Output the [X, Y] coordinate of the center of the cell containing the given text.  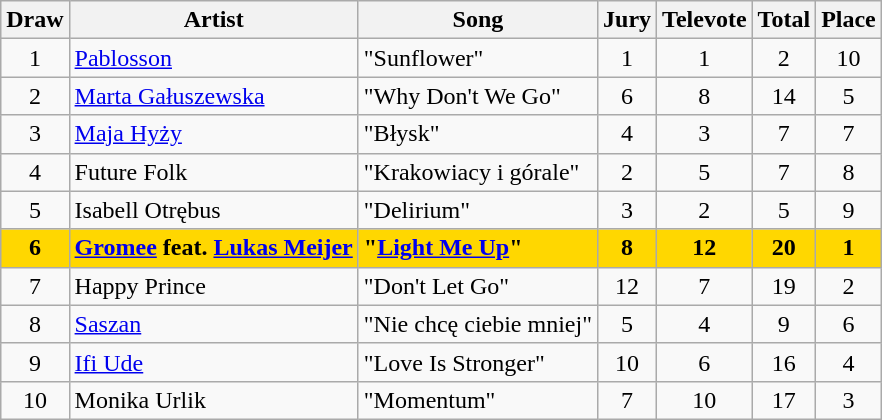
17 [784, 400]
"Momentum" [478, 400]
19 [784, 286]
"Nie chcę ciebie mniej" [478, 324]
16 [784, 362]
Ifi Ude [214, 362]
Televote [704, 20]
Place [849, 20]
Pablosson [214, 58]
"Love Is Stronger" [478, 362]
Total [784, 20]
"Sunflower" [478, 58]
Maja Hyży [214, 134]
"Light Me Up" [478, 248]
"Delirium" [478, 210]
14 [784, 96]
Draw [35, 20]
Artist [214, 20]
Saszan [214, 324]
Future Folk [214, 172]
"Don't Let Go" [478, 286]
Monika Urlik [214, 400]
Happy Prince [214, 286]
Jury [628, 20]
Song [478, 20]
"Krakowiacy i górale" [478, 172]
20 [784, 248]
Marta Gałuszewska [214, 96]
"Błysk" [478, 134]
"Why Don't We Go" [478, 96]
Gromee feat. Lukas Meijer [214, 248]
Isabell Otrębus [214, 210]
